Detect which cell encompasses the target text, then output its (x, y) center coordinate. 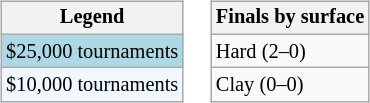
Hard (2–0) (290, 51)
Legend (92, 18)
$25,000 tournaments (92, 51)
$10,000 tournaments (92, 85)
Clay (0–0) (290, 85)
Finals by surface (290, 18)
